Return the [x, y] coordinate for the center point of the cell that contains the specified text.  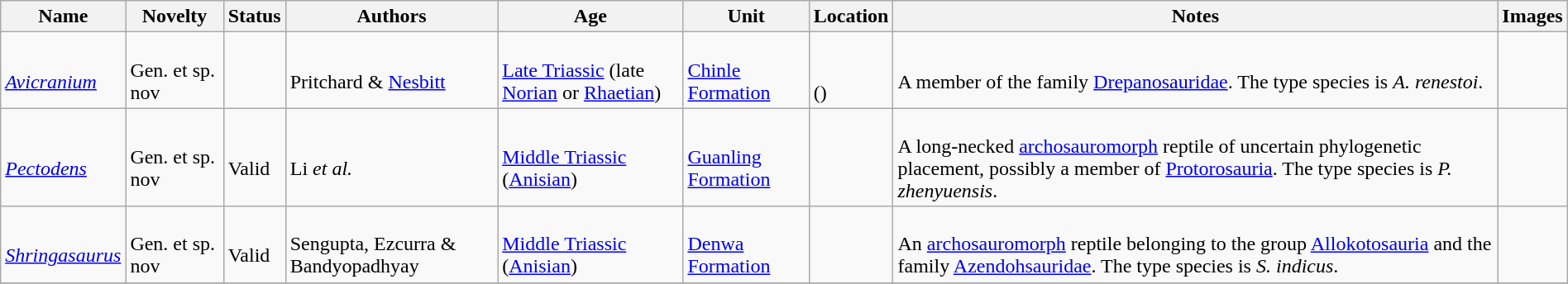
Sengupta, Ezcurra & Bandyopadhyay [391, 244]
A member of the family Drepanosauridae. The type species is A. renestoi. [1196, 70]
Notes [1196, 17]
() [851, 70]
Age [590, 17]
A long-necked archosauromorph reptile of uncertain phylogenetic placement, possibly a member of Protorosauria. The type species is P. zhenyuensis. [1196, 157]
An archosauromorph reptile belonging to the group Allokotosauria and the family Azendohsauridae. The type species is S. indicus. [1196, 244]
Images [1532, 17]
Status [255, 17]
Novelty [174, 17]
Pritchard & Nesbitt [391, 70]
Avicranium [63, 70]
Guanling Formation [746, 157]
Denwa Formation [746, 244]
Location [851, 17]
Chinle Formation [746, 70]
Li et al. [391, 157]
Unit [746, 17]
Name [63, 17]
Late Triassic (late Norian or Rhaetian) [590, 70]
Shringasaurus [63, 244]
Authors [391, 17]
Pectodens [63, 157]
